Pinpoint the cell where the given text exists, returning its (X, Y) midpoint coordinate. 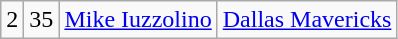
Mike Iuzzolino (138, 20)
2 (12, 20)
35 (42, 20)
Dallas Mavericks (307, 20)
